Detect which cell encompasses the target text, then output its (X, Y) center coordinate. 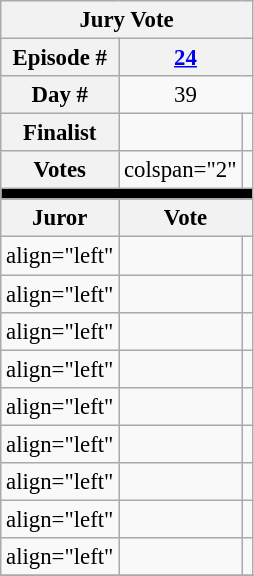
Finalist (60, 133)
Episode # (60, 58)
Vote (186, 219)
Day # (60, 95)
colspan="2" (180, 170)
Votes (60, 170)
24 (186, 58)
39 (186, 95)
Juror (60, 219)
Jury Vote (127, 20)
